Return the (X, Y) coordinate for the center point of the cell that contains the specified text.  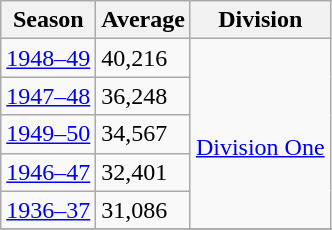
Season (48, 20)
1948–49 (48, 58)
1947–48 (48, 96)
Average (144, 20)
Division One (260, 134)
34,567 (144, 134)
31,086 (144, 210)
1936–37 (48, 210)
36,248 (144, 96)
1946–47 (48, 172)
Division (260, 20)
40,216 (144, 58)
32,401 (144, 172)
1949–50 (48, 134)
